Scan for the cell matching the given text and deliver its (x, y) coordinate at center. 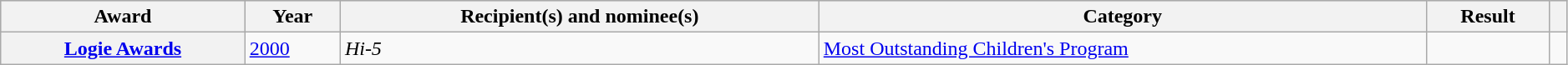
Result (1488, 17)
Award (123, 17)
Logie Awards (123, 48)
Most Outstanding Children's Program (1123, 48)
Category (1123, 17)
Hi-5 (580, 48)
Recipient(s) and nominee(s) (580, 17)
Year (292, 17)
2000 (292, 48)
